Detect which cell encompasses the target text, then output its (x, y) center coordinate. 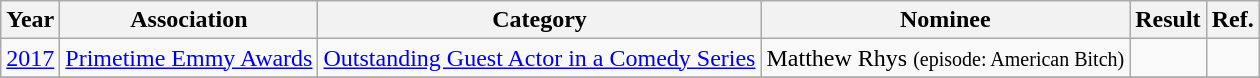
Association (189, 20)
Matthew Rhys (episode: American Bitch) (946, 58)
Outstanding Guest Actor in a Comedy Series (540, 58)
Result (1168, 20)
Ref. (1232, 20)
Category (540, 20)
2017 (30, 58)
Primetime Emmy Awards (189, 58)
Nominee (946, 20)
Year (30, 20)
